Provide the [X, Y] coordinate of the cell's center where the given text is located.  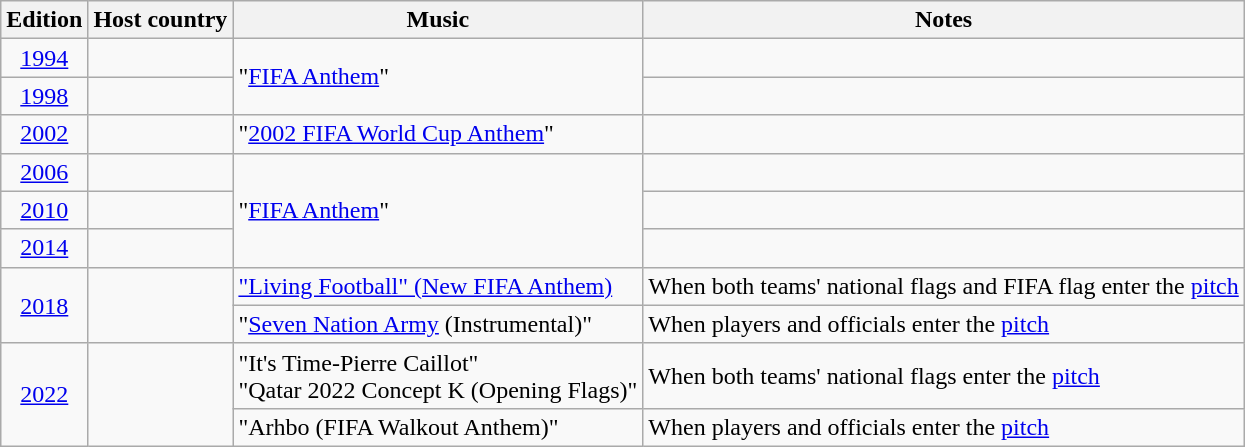
"Arhbo (FIFA Walkout Anthem)" [438, 427]
2014 [44, 248]
When both teams' national flags and FIFA flag enter the pitch [944, 286]
Music [438, 20]
1994 [44, 58]
When both teams' national flags enter the pitch [944, 376]
Edition [44, 20]
2022 [44, 394]
1998 [44, 96]
"2002 FIFA World Cup Anthem" [438, 134]
"Seven Nation Army (Instrumental)" [438, 324]
"It's Time-Pierre Caillot""Qatar 2022 Concept K (Opening Flags)" [438, 376]
Notes [944, 20]
2006 [44, 172]
Host country [160, 20]
2010 [44, 210]
2002 [44, 134]
"Living Football" (New FIFA Anthem) [438, 286]
2018 [44, 305]
